Pinpoint the cell where the given text exists, returning its [x, y] midpoint coordinate. 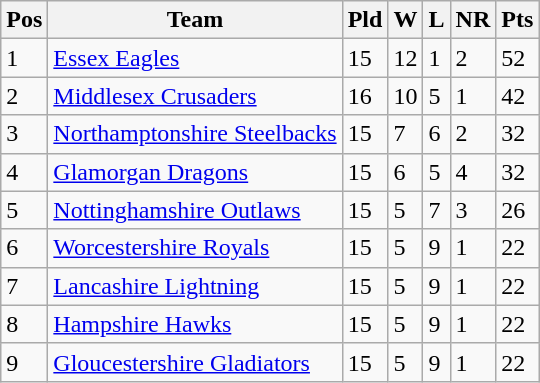
Essex Eagles [195, 58]
L [436, 20]
10 [406, 96]
Hampshire Hawks [195, 324]
Northamptonshire Steelbacks [195, 134]
NR [473, 20]
Pos [24, 20]
Worcestershire Royals [195, 248]
12 [406, 58]
Pts [518, 20]
8 [24, 324]
Glamorgan Dragons [195, 172]
Middlesex Crusaders [195, 96]
Pld [365, 20]
Nottinghamshire Outlaws [195, 210]
Lancashire Lightning [195, 286]
52 [518, 58]
42 [518, 96]
Team [195, 20]
16 [365, 96]
Gloucestershire Gladiators [195, 362]
W [406, 20]
26 [518, 210]
